Pinpoint the cell where the given text exists, returning its (X, Y) midpoint coordinate. 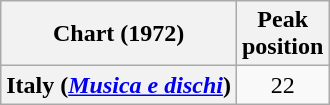
Italy (Musica e dischi) (119, 85)
Peakposition (282, 34)
Chart (1972) (119, 34)
22 (282, 85)
